Return (X, Y) of the center of cell containing provided text 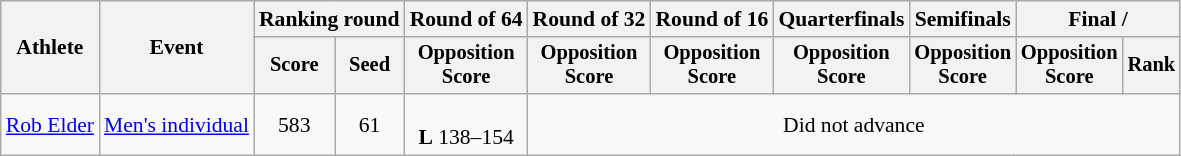
Quarterfinals (841, 19)
583 (294, 124)
Round of 16 (712, 19)
L 138–154 (466, 124)
Rob Elder (50, 124)
61 (370, 124)
Did not advance (854, 124)
Round of 32 (590, 19)
Seed (370, 66)
Rank (1152, 66)
Event (176, 48)
Ranking round (330, 19)
Athlete (50, 48)
Round of 64 (466, 19)
Final / (1098, 19)
Men's individual (176, 124)
Score (294, 66)
Semifinals (962, 19)
